Provide the (x, y) coordinate of the cell's center where the given text is located.  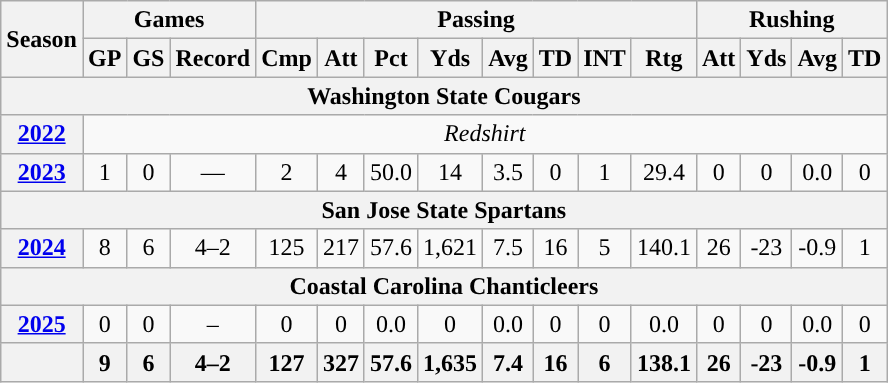
29.4 (664, 172)
9 (104, 362)
Pct (390, 58)
Cmp (287, 58)
50.0 (390, 172)
Season (42, 39)
2022 (42, 134)
Passing (476, 20)
327 (340, 362)
– (213, 324)
INT (605, 58)
Coastal Carolina Chanticleers (444, 286)
Rtg (664, 58)
217 (340, 248)
Redshirt (484, 134)
14 (450, 172)
2025 (42, 324)
San Jose State Spartans (444, 210)
125 (287, 248)
8 (104, 248)
7.5 (508, 248)
4 (340, 172)
Record (213, 58)
Games (168, 20)
Rushing (792, 20)
1,635 (450, 362)
3.5 (508, 172)
1,621 (450, 248)
5 (605, 248)
127 (287, 362)
138.1 (664, 362)
2023 (42, 172)
7.4 (508, 362)
GS (148, 58)
2024 (42, 248)
140.1 (664, 248)
— (213, 172)
Washington State Cougars (444, 96)
GP (104, 58)
2 (287, 172)
